Capture the cell that displays the provided text and extract its [x, y] central coordinate. 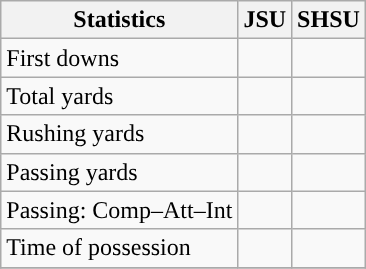
JSU [265, 20]
Statistics [120, 20]
Total yards [120, 96]
First downs [120, 58]
SHSU [329, 20]
Time of possession [120, 248]
Passing yards [120, 172]
Passing: Comp–Att–Int [120, 210]
Rushing yards [120, 134]
